Determine the (x, y) coordinate at the center of the cell enclosing the given text.  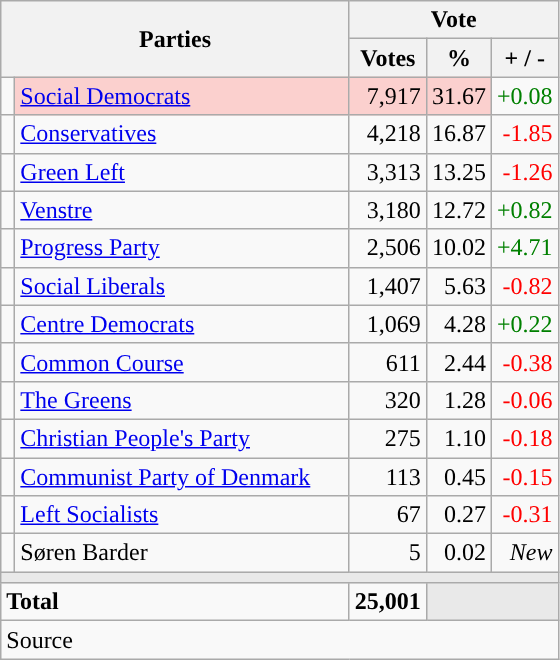
Progress Party (182, 248)
-0.15 (524, 477)
Conservatives (182, 134)
16.87 (458, 134)
Green Left (182, 172)
-1.26 (524, 172)
0.45 (458, 477)
Left Socialists (182, 515)
Votes (388, 58)
+ / - (524, 58)
1,407 (388, 286)
4.28 (458, 324)
611 (388, 362)
25,001 (388, 602)
Vote (454, 20)
1.10 (458, 438)
7,917 (388, 96)
The Greens (182, 400)
10.02 (458, 248)
2,506 (388, 248)
67 (388, 515)
-0.18 (524, 438)
Communist Party of Denmark (182, 477)
+0.08 (524, 96)
0.02 (458, 553)
1.28 (458, 400)
New (524, 553)
+4.71 (524, 248)
-0.38 (524, 362)
-0.82 (524, 286)
13.25 (458, 172)
% (458, 58)
2.44 (458, 362)
3,313 (388, 172)
-1.85 (524, 134)
0.27 (458, 515)
Social Democrats (182, 96)
+0.82 (524, 210)
-0.06 (524, 400)
5 (388, 553)
12.72 (458, 210)
-0.31 (524, 515)
1,069 (388, 324)
Christian People's Party (182, 438)
5.63 (458, 286)
31.67 (458, 96)
+0.22 (524, 324)
320 (388, 400)
4,218 (388, 134)
Common Course (182, 362)
Parties (176, 39)
3,180 (388, 210)
Venstre (182, 210)
Centre Democrats (182, 324)
Social Liberals (182, 286)
Søren Barder (182, 553)
Total (176, 602)
275 (388, 438)
Source (280, 640)
113 (388, 477)
